Return the [X, Y] coordinate for the center point of the cell that contains the specified text.  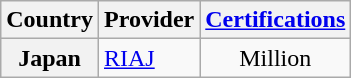
Certifications [276, 20]
Million [276, 58]
RIAJ [148, 58]
Country [50, 20]
Japan [50, 58]
Provider [148, 20]
